Capture the cell that displays the provided text and extract its (x, y) central coordinate. 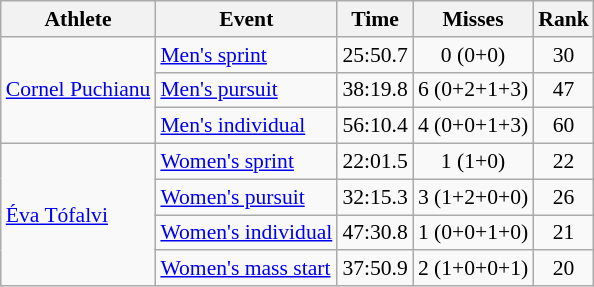
3 (1+2+0+0) (473, 197)
25:50.7 (374, 55)
56:10.4 (374, 126)
Misses (473, 19)
Men's pursuit (246, 90)
6 (0+2+1+3) (473, 90)
Cornel Puchianu (78, 90)
22 (564, 162)
30 (564, 55)
1 (0+0+1+0) (473, 233)
26 (564, 197)
1 (1+0) (473, 162)
22:01.5 (374, 162)
47 (564, 90)
Rank (564, 19)
Men's sprint (246, 55)
Women's sprint (246, 162)
37:50.9 (374, 269)
Men's individual (246, 126)
Time (374, 19)
21 (564, 233)
0 (0+0) (473, 55)
Women's individual (246, 233)
47:30.8 (374, 233)
Women's mass start (246, 269)
Éva Tófalvi (78, 215)
Women's pursuit (246, 197)
Athlete (78, 19)
20 (564, 269)
Event (246, 19)
2 (1+0+0+1) (473, 269)
60 (564, 126)
32:15.3 (374, 197)
4 (0+0+1+3) (473, 126)
38:19.8 (374, 90)
